Determine the [X, Y] coordinate at the center of the cell enclosing the given text.  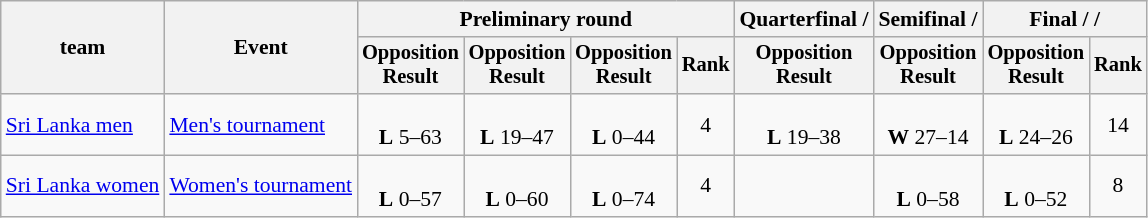
L 0–60 [518, 186]
Preliminary round [546, 19]
Quarterfinal / [804, 19]
L 0–57 [410, 186]
8 [1118, 186]
L 0–74 [624, 186]
Final / / [1065, 19]
14 [1118, 124]
Sri Lanka men [83, 124]
L 0–58 [928, 186]
L 5–63 [410, 124]
W 27–14 [928, 124]
team [83, 48]
L 24–26 [1036, 124]
Semifinal / [928, 19]
Men's tournament [260, 124]
L 0–44 [624, 124]
Event [260, 48]
Women's tournament [260, 186]
L 19–38 [804, 124]
Sri Lanka women [83, 186]
L 19–47 [518, 124]
L 0–52 [1036, 186]
